Return [x, y] of the center of cell containing provided text 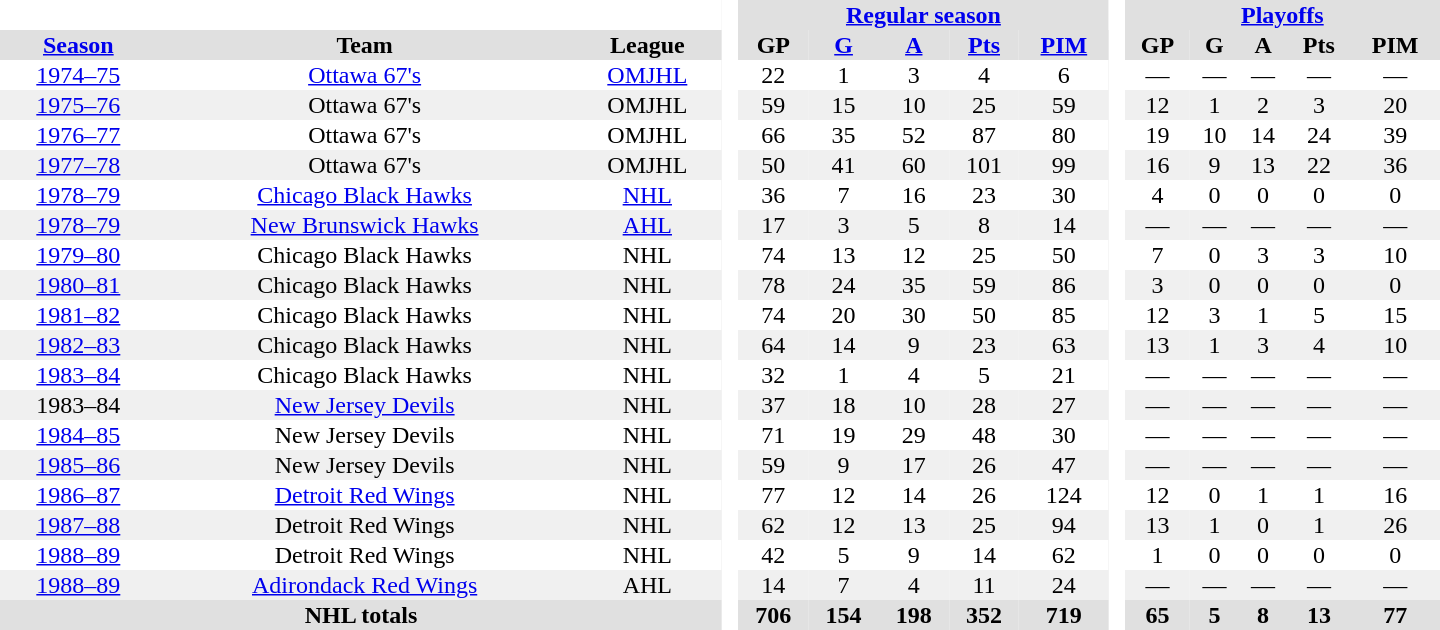
99 [1064, 165]
66 [773, 135]
65 [1158, 615]
18 [843, 405]
29 [914, 435]
New Brunswick Hawks [365, 225]
352 [984, 615]
64 [773, 345]
87 [984, 135]
1982–83 [78, 345]
Season [78, 45]
47 [1064, 465]
1980–81 [78, 285]
Playoffs [1282, 15]
1981–82 [78, 315]
6 [1064, 75]
1975–76 [78, 105]
42 [773, 555]
71 [773, 435]
1986–87 [78, 495]
706 [773, 615]
2 [1264, 105]
39 [1395, 135]
League [648, 45]
1984–85 [78, 435]
52 [914, 135]
101 [984, 165]
124 [1064, 495]
41 [843, 165]
Team [365, 45]
48 [984, 435]
1977–78 [78, 165]
NHL totals [361, 615]
198 [914, 615]
11 [984, 585]
1974–75 [78, 75]
85 [1064, 315]
1985–86 [78, 465]
94 [1064, 525]
Adirondack Red Wings [365, 585]
21 [1064, 375]
78 [773, 285]
Regular season [923, 15]
1979–80 [78, 255]
28 [984, 405]
63 [1064, 345]
80 [1064, 135]
37 [773, 405]
1987–88 [78, 525]
27 [1064, 405]
32 [773, 375]
86 [1064, 285]
154 [843, 615]
719 [1064, 615]
60 [914, 165]
1976–77 [78, 135]
